Output the [X, Y] coordinate of the center of the cell containing the given text.  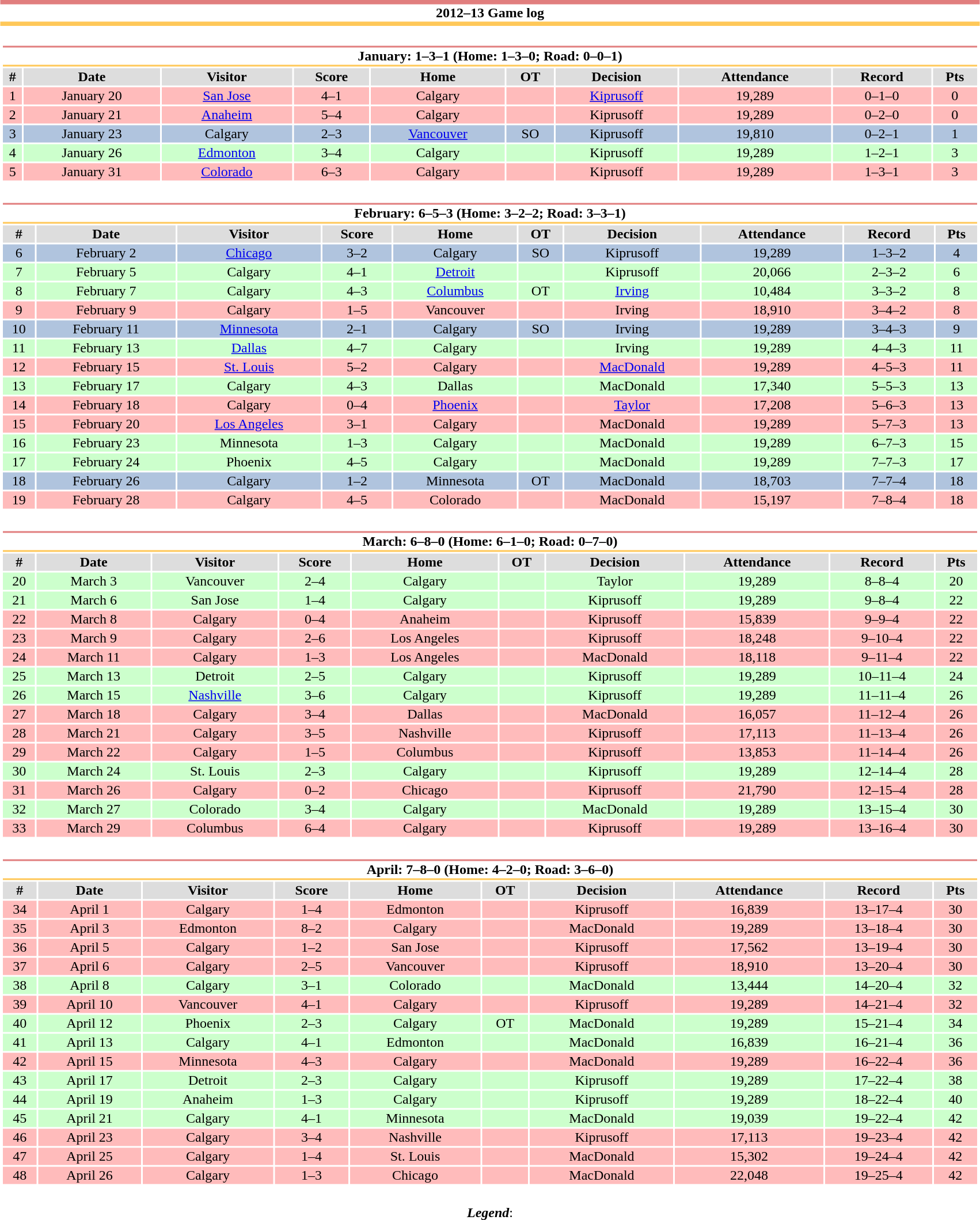
47 [20, 1157]
0–2 [315, 790]
April 6 [90, 967]
8–2 [312, 929]
5–6–3 [889, 405]
March 6 [93, 601]
6–7–3 [889, 443]
9–11–4 [882, 657]
9–8–4 [882, 601]
7–7–3 [889, 462]
37 [20, 967]
March 29 [93, 828]
2–3–2 [889, 272]
March 21 [93, 733]
11–14–4 [882, 752]
19–25–4 [879, 1175]
6–4 [315, 828]
March 24 [93, 771]
6–3 [332, 172]
12–14–4 [882, 771]
January 31 [92, 172]
February 5 [106, 272]
11–13–4 [882, 733]
5 [13, 172]
9–9–4 [882, 619]
March 15 [93, 695]
March 9 [93, 638]
April 8 [90, 985]
19,039 [749, 1119]
March 13 [93, 676]
February 18 [106, 405]
5–7–3 [889, 424]
13,853 [757, 752]
2 [13, 115]
April 21 [90, 1119]
21,790 [757, 790]
April 13 [90, 1043]
35 [20, 929]
0–1–0 [882, 96]
10 [18, 329]
17–22–4 [879, 1081]
13–17–4 [879, 909]
2–1 [357, 329]
15,197 [772, 500]
3–5 [315, 733]
16–22–4 [879, 1061]
14–21–4 [879, 1005]
11–12–4 [882, 714]
13–20–4 [879, 967]
February 13 [106, 348]
April 1 [90, 909]
February 7 [106, 291]
April 23 [90, 1137]
February 20 [106, 424]
15–21–4 [879, 1023]
5–5–3 [889, 386]
March 8 [93, 619]
16–21–4 [879, 1043]
February 9 [106, 310]
1–3–1 [882, 172]
January 20 [92, 96]
5–2 [357, 367]
1–3–2 [889, 253]
14 [18, 405]
2012–13 Game log [490, 13]
0–2–0 [882, 115]
10,484 [772, 291]
March 3 [93, 581]
April 25 [90, 1157]
16,057 [757, 714]
46 [20, 1137]
31 [19, 790]
4–4–3 [889, 348]
22,048 [749, 1175]
February 2 [106, 253]
February 23 [106, 443]
13–19–4 [879, 947]
13–15–4 [882, 809]
8–8–4 [882, 581]
15,839 [757, 619]
43 [20, 1081]
April: 7–8–0 (Home: 4–2–0; Road: 3–6–0) [489, 869]
March 27 [93, 809]
February 11 [106, 329]
9–10–4 [882, 638]
February: 6–5–3 (Home: 3–2–2; Road: 3–3–1) [489, 213]
April 15 [90, 1061]
19–24–4 [879, 1157]
3–3–2 [889, 291]
45 [20, 1119]
1–2–1 [882, 153]
4–7 [357, 348]
April 17 [90, 1081]
10–11–4 [882, 676]
3–2 [357, 253]
5–4 [332, 115]
3–4–3 [889, 329]
19 [18, 500]
April 26 [90, 1175]
15,302 [749, 1157]
13–18–4 [879, 929]
18,118 [757, 657]
4–5–3 [889, 367]
44 [20, 1099]
12 [18, 367]
18,703 [772, 481]
27 [19, 714]
19,810 [755, 134]
2–6 [315, 638]
March 22 [93, 752]
33 [19, 828]
February 17 [106, 386]
23 [19, 638]
March 11 [93, 657]
April 12 [90, 1023]
16 [18, 443]
January 21 [92, 115]
February 24 [106, 462]
14–20–4 [879, 985]
29 [19, 752]
April 3 [90, 929]
January: 1–3–1 (Home: 1–3–0; Road: 0–0–1) [489, 56]
41 [20, 1043]
20,066 [772, 272]
21 [19, 601]
April 5 [90, 947]
3–6 [315, 695]
19–23–4 [879, 1137]
March: 6–8–0 (Home: 6–1–0; Road: 0–7–0) [489, 541]
April 10 [90, 1005]
39 [20, 1005]
3–4–2 [889, 310]
17,562 [749, 947]
March 18 [93, 714]
19–22–4 [879, 1119]
March 26 [93, 790]
January 26 [92, 153]
48 [20, 1175]
12–15–4 [882, 790]
17,208 [772, 405]
25 [19, 676]
2–4 [315, 581]
February 28 [106, 500]
0–2–1 [882, 134]
13–16–4 [882, 828]
April 19 [90, 1099]
18,248 [757, 638]
18–22–4 [879, 1099]
11–11–4 [882, 695]
February 26 [106, 481]
February 15 [106, 367]
13,444 [749, 985]
7 [18, 272]
7–8–4 [889, 500]
7–7–4 [889, 481]
17,340 [772, 386]
January 23 [92, 134]
